Detect which cell encompasses the target text, then output its [X, Y] center coordinate. 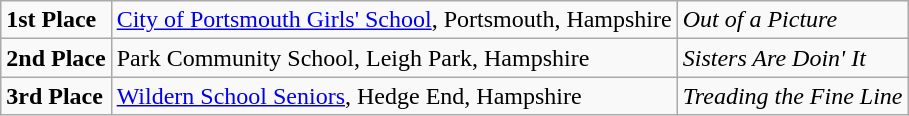
City of Portsmouth Girls' School, Portsmouth, Hampshire [394, 20]
Treading the Fine Line [792, 96]
3rd Place [56, 96]
Wildern School Seniors, Hedge End, Hampshire [394, 96]
1st Place [56, 20]
Sisters Are Doin' It [792, 58]
Out of a Picture [792, 20]
Park Community School, Leigh Park, Hampshire [394, 58]
2nd Place [56, 58]
